Search for the cell housing the specified text and yield its (X, Y) center coordinate. 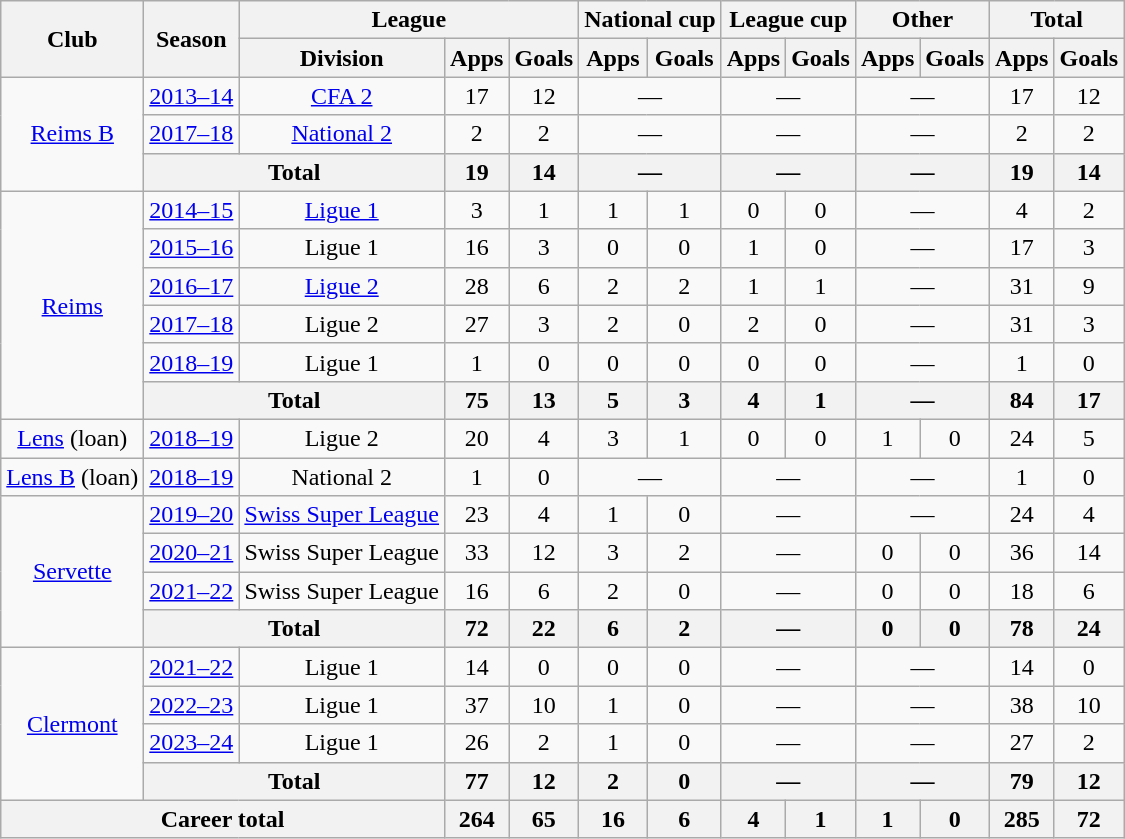
Club (72, 39)
9 (1089, 286)
20 (477, 438)
Career total (223, 819)
League (409, 20)
22 (544, 629)
Lens B (loan) (72, 477)
28 (477, 286)
77 (477, 781)
CFA 2 (342, 96)
Servette (72, 572)
65 (544, 819)
Reims B (72, 134)
285 (1022, 819)
264 (477, 819)
26 (477, 743)
2014–15 (192, 210)
Season (192, 39)
Lens (loan) (72, 438)
75 (477, 400)
79 (1022, 781)
36 (1022, 553)
18 (1022, 591)
2023–24 (192, 743)
National cup (650, 20)
Clermont (72, 724)
2013–14 (192, 96)
13 (544, 400)
2020–21 (192, 553)
33 (477, 553)
Reims (72, 305)
2015–16 (192, 248)
League cup (788, 20)
23 (477, 515)
Division (342, 58)
78 (1022, 629)
38 (1022, 705)
2019–20 (192, 515)
2016–17 (192, 286)
84 (1022, 400)
Other (922, 20)
2022–23 (192, 705)
37 (477, 705)
